Pinpoint the cell where the given text exists, returning its (X, Y) midpoint coordinate. 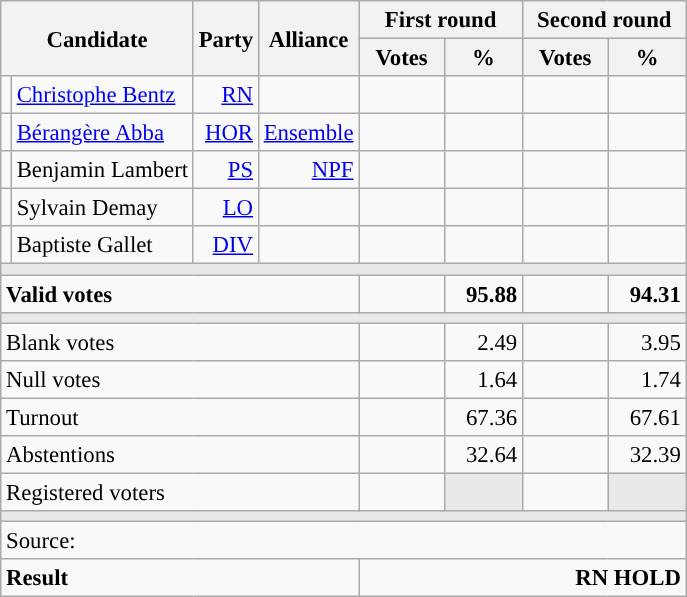
Valid votes (180, 294)
Benjamin Lambert (102, 170)
Baptiste Gallet (102, 245)
32.39 (647, 455)
1.74 (647, 379)
NPF (308, 170)
Alliance (308, 38)
DIV (226, 245)
RN HOLD (522, 578)
RN (226, 95)
32.64 (483, 455)
95.88 (483, 294)
Ensemble (308, 133)
LO (226, 208)
HOR (226, 133)
2.49 (483, 342)
Abstentions (180, 455)
First round (441, 20)
Bérangère Abba (102, 133)
1.64 (483, 379)
Second round (604, 20)
PS (226, 170)
Blank votes (180, 342)
67.36 (483, 417)
Candidate (98, 38)
Christophe Bentz (102, 95)
Result (180, 578)
Registered voters (180, 492)
Source: (344, 540)
3.95 (647, 342)
67.61 (647, 417)
Null votes (180, 379)
94.31 (647, 294)
Sylvain Demay (102, 208)
Party (226, 38)
Turnout (180, 417)
